Provide the (X, Y) coordinate of the cell's center where the given text is located.  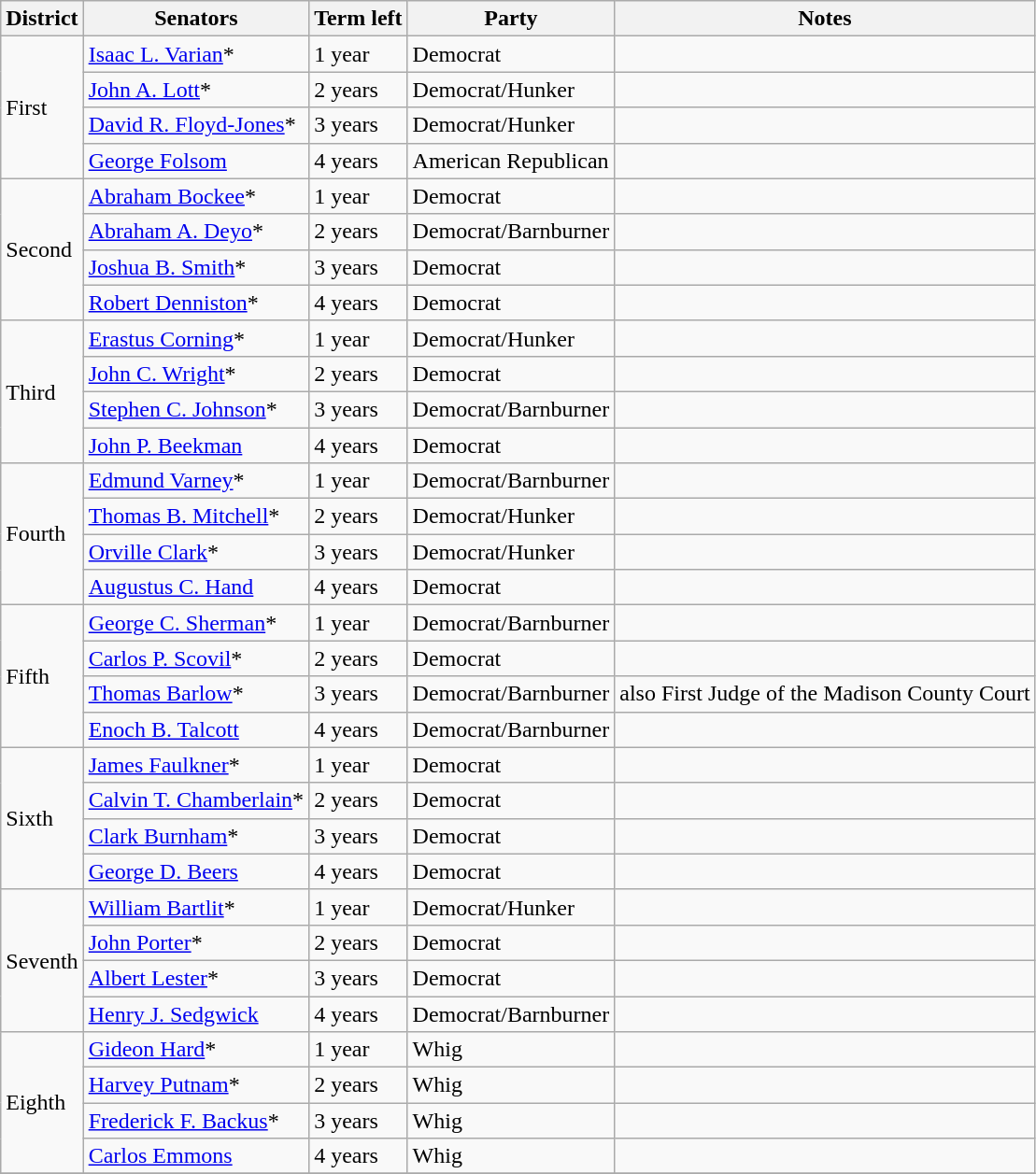
Albert Lester* (196, 978)
Eighth (42, 1103)
Clark Burnham* (196, 836)
Sixth (42, 818)
Second (42, 249)
Senators (196, 19)
Third (42, 391)
Robert Denniston* (196, 303)
John C. Wright* (196, 374)
Isaac L. Varian* (196, 54)
William Bartlit* (196, 907)
also First Judge of the Madison County Court (825, 694)
Enoch B. Talcott (196, 729)
Carlos Emmons (196, 1156)
Augustus C. Hand (196, 587)
Henry J. Sedgwick (196, 1013)
Fourth (42, 534)
Notes (825, 19)
Thomas Barlow* (196, 694)
George C. Sherman* (196, 623)
Calvin T. Chamberlain* (196, 800)
Fifth (42, 676)
American Republican (511, 161)
Party (511, 19)
David R. Floyd-Jones* (196, 125)
First (42, 107)
Erastus Corning* (196, 338)
Abraham A. Deyo* (196, 232)
Joshua B. Smith* (196, 267)
George Folsom (196, 161)
Edmund Varney* (196, 481)
Orville Clark* (196, 552)
Frederick F. Backus* (196, 1121)
Abraham Bockee* (196, 196)
Seventh (42, 960)
Stephen C. Johnson* (196, 409)
Term left (359, 19)
Harvey Putnam* (196, 1085)
Thomas B. Mitchell* (196, 516)
Carlos P. Scovil* (196, 658)
James Faulkner* (196, 765)
Gideon Hard* (196, 1050)
John Porter* (196, 942)
John P. Beekman (196, 446)
John A. Lott* (196, 90)
District (42, 19)
George D. Beers (196, 871)
